Determine the (X, Y) coordinate at the center of the cell enclosing the given text.  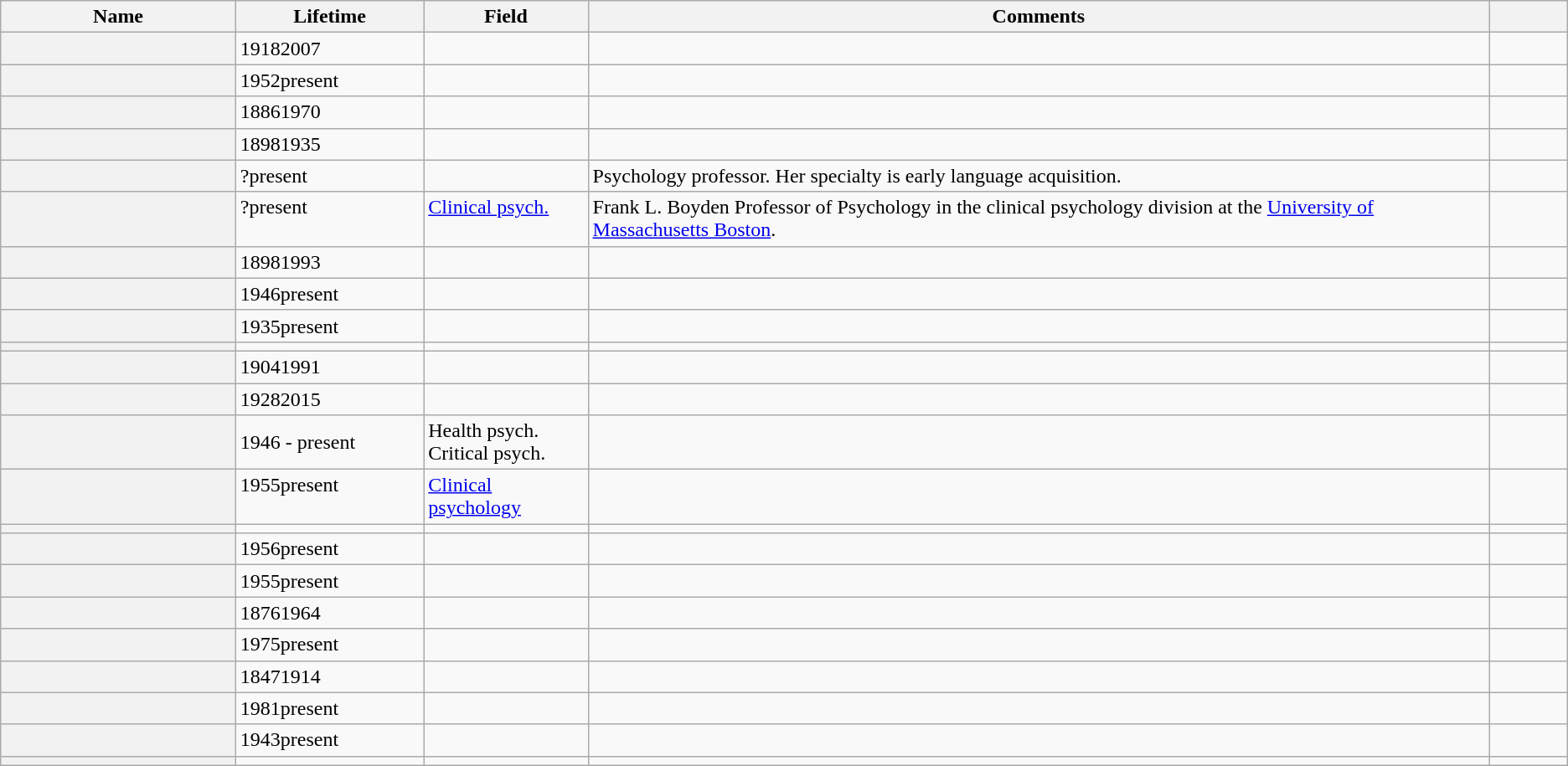
18981935 (329, 144)
Name (119, 17)
Comments (1039, 17)
1952present (329, 80)
1943present (329, 740)
Psychology professor. Her specialty is early language acquisition. (1039, 176)
Health psych.Critical psych. (506, 442)
18981993 (329, 262)
19041991 (329, 367)
1946present (329, 294)
1975present (329, 645)
1935present (329, 326)
Field (506, 17)
Clinical psychology (506, 497)
Clinical psych. (506, 219)
Frank L. Boyden Professor of Psychology in the clinical psychology division at the University of Massachusetts Boston. (1039, 219)
19182007 (329, 49)
Lifetime (329, 17)
1981present (329, 708)
18761964 (329, 613)
18471914 (329, 676)
1946 - present (329, 442)
18861970 (329, 112)
1956present (329, 549)
19282015 (329, 399)
